Scan for the cell matching the given text and deliver its [x, y] coordinate at center. 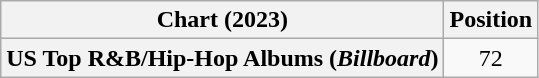
US Top R&B/Hip-Hop Albums (Billboard) [222, 58]
Chart (2023) [222, 20]
Position [491, 20]
72 [491, 58]
